Output the [X, Y] coordinate of the center of the cell containing the given text.  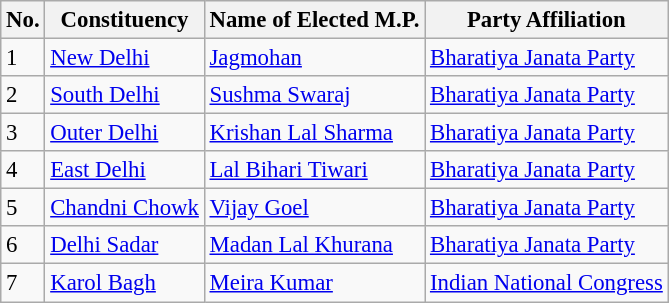
Madan Lal Khurana [314, 245]
No. [23, 20]
Party Affiliation [546, 20]
Lal Bihari Tiwari [314, 170]
Outer Delhi [124, 133]
6 [23, 245]
Karol Bagh [124, 283]
Chandni Chowk [124, 208]
Indian National Congress [546, 283]
Jagmohan [314, 58]
South Delhi [124, 95]
Constituency [124, 20]
7 [23, 283]
East Delhi [124, 170]
1 [23, 58]
Name of Elected M.P. [314, 20]
Vijay Goel [314, 208]
Sushma Swaraj [314, 95]
New Delhi [124, 58]
Meira Kumar [314, 283]
Delhi Sadar [124, 245]
Krishan Lal Sharma [314, 133]
4 [23, 170]
3 [23, 133]
5 [23, 208]
2 [23, 95]
